Output the [x, y] coordinate of the center of the cell containing the given text.  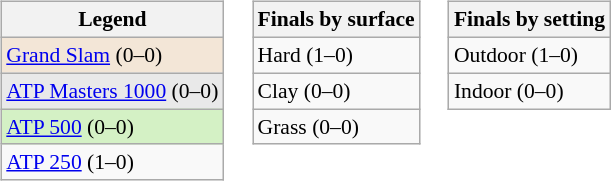
Indoor (0–0) [530, 91]
Hard (1–0) [336, 55]
ATP 500 (0–0) [112, 127]
Grass (0–0) [336, 127]
Legend [112, 20]
Outdoor (1–0) [530, 55]
ATP Masters 1000 (0–0) [112, 91]
Grand Slam (0–0) [112, 55]
Finals by setting [530, 20]
ATP 250 (1–0) [112, 162]
Clay (0–0) [336, 91]
Finals by surface [336, 20]
